Find where the given text appears and provide that cell's center as [X, Y] coordinate. 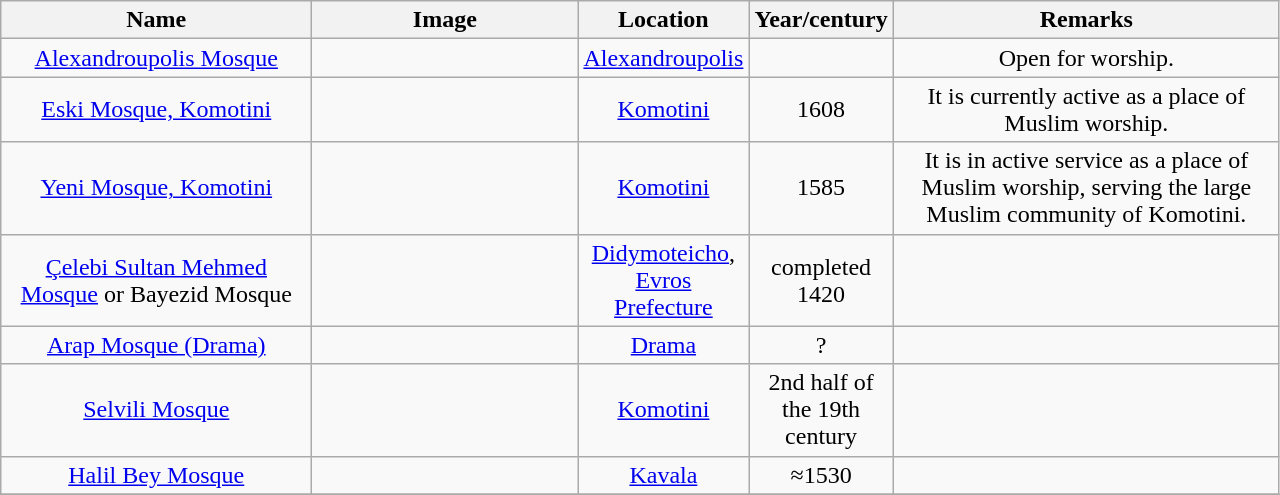
Remarks [1086, 20]
Drama [664, 345]
Selvili Mosque [156, 410]
2nd half of the 19th century [821, 410]
Halil Bey Mosque [156, 475]
Name [156, 20]
Open for worship. [1086, 58]
Çelebi Sultan Mehmed Mosque or Bayezid Mosque [156, 280]
? [821, 345]
Alexandroupolis [664, 58]
Arap Mosque (Drama) [156, 345]
1585 [821, 188]
completed 1420 [821, 280]
Year/century [821, 20]
Didymoteicho, Evros Prefecture [664, 280]
Location [664, 20]
Eski Mosque, Komotini [156, 110]
Alexandroupolis Mosque [156, 58]
Image [445, 20]
1608 [821, 110]
Yeni Mosque, Komotini [156, 188]
≈1530 [821, 475]
It is in active service as a place of Muslim worship, serving the large Muslim community of Komotini. [1086, 188]
It is currently active as a place of Muslim worship. [1086, 110]
Kavala [664, 475]
